Return [X, Y] of the center of cell containing provided text 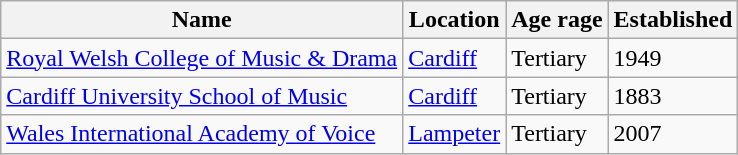
Royal Welsh College of Music & Drama [202, 58]
2007 [673, 134]
Established [673, 20]
1949 [673, 58]
Name [202, 20]
1883 [673, 96]
Age rage [557, 20]
Lampeter [454, 134]
Cardiff University School of Music [202, 96]
Wales International Academy of Voice [202, 134]
Location [454, 20]
